For the text-containing cell, return its midpoint in [x, y] coordinate format. 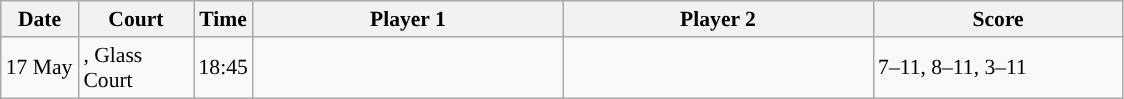
Player 2 [718, 19]
7–11, 8–11, 3–11 [998, 68]
, Glass Court [136, 68]
18:45 [224, 68]
17 May [40, 68]
Score [998, 19]
Time [224, 19]
Player 1 [408, 19]
Court [136, 19]
Date [40, 19]
